Detect which cell encompasses the target text, then output its (X, Y) center coordinate. 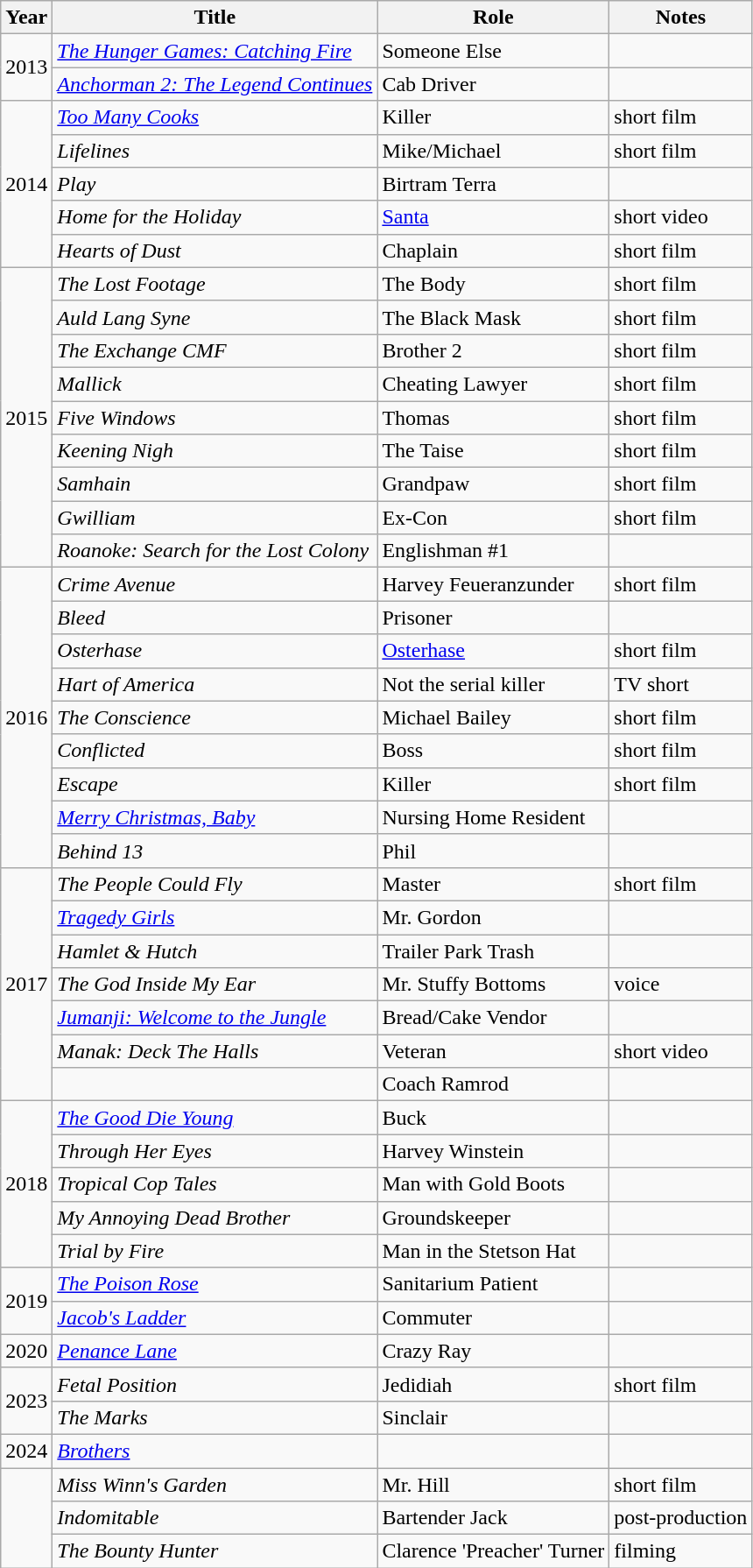
Birtram Terra (494, 184)
My Annoying Dead Brother (215, 1218)
Sanitarium Patient (494, 1284)
Year (26, 18)
Ex-Con (494, 518)
Tropical Cop Tales (215, 1184)
Notes (681, 18)
2015 (26, 417)
Chaplain (494, 251)
Merry Christmas, Baby (215, 817)
Role (494, 18)
Thomas (494, 418)
2020 (26, 1351)
2017 (26, 984)
Jedidiah (494, 1384)
Groundskeeper (494, 1218)
Behind 13 (215, 851)
Jacob's Ladder (215, 1317)
Coach Ramrod (494, 1084)
2024 (26, 1451)
Brothers (215, 1451)
Mallick (215, 384)
Mr. Gordon (494, 917)
Cab Driver (494, 84)
Not the serial killer (494, 684)
2019 (26, 1301)
The People Could Fly (215, 884)
Bartender Jack (494, 1518)
Mr. Stuffy Bottoms (494, 985)
Bleed (215, 618)
Keening Nigh (215, 451)
voice (681, 985)
Prisoner (494, 618)
The Hunger Games: Catching Fire (215, 51)
The Conscience (215, 717)
Too Many Cooks (215, 117)
Phil (494, 851)
Grandpaw (494, 484)
Santa (494, 217)
Veteran (494, 1051)
2014 (26, 184)
The Poison Rose (215, 1284)
Gwilliam (215, 518)
Trailer Park Trash (494, 950)
Through Her Eyes (215, 1151)
Jumanji: Welcome to the Jungle (215, 1018)
Five Windows (215, 418)
Harvey Feueranzunder (494, 584)
2016 (26, 718)
Brother 2 (494, 350)
The Exchange CMF (215, 350)
Trial by Fire (215, 1251)
post-production (681, 1518)
TV short (681, 684)
Hart of America (215, 684)
Bread/Cake Vendor (494, 1018)
Auld Lang Syne (215, 317)
Cheating Lawyer (494, 384)
Tragedy Girls (215, 917)
Conflicted (215, 751)
Indomitable (215, 1518)
Miss Winn's Garden (215, 1485)
Man with Gold Boots (494, 1184)
Crime Avenue (215, 584)
2018 (26, 1184)
Home for the Holiday (215, 217)
The Black Mask (494, 317)
Mr. Hill (494, 1485)
The Lost Footage (215, 284)
Hearts of Dust (215, 251)
Michael Bailey (494, 717)
Fetal Position (215, 1384)
Man in the Stetson Hat (494, 1251)
Title (215, 18)
The Bounty Hunter (215, 1551)
Hamlet & Hutch (215, 950)
Play (215, 184)
Crazy Ray (494, 1351)
Commuter (494, 1317)
Boss (494, 751)
Anchorman 2: The Legend Continues (215, 84)
Penance Lane (215, 1351)
Master (494, 884)
Roanoke: Search for the Lost Colony (215, 551)
Someone Else (494, 51)
Escape (215, 784)
Manak: Deck The Halls (215, 1051)
The Taise (494, 451)
2023 (26, 1401)
The God Inside My Ear (215, 985)
The Marks (215, 1417)
Englishman #1 (494, 551)
Lifelines (215, 151)
Sinclair (494, 1417)
Buck (494, 1118)
filming (681, 1551)
Nursing Home Resident (494, 817)
The Body (494, 284)
The Good Die Young (215, 1118)
Mike/Michael (494, 151)
2013 (26, 67)
Clarence 'Preacher' Turner (494, 1551)
Harvey Winstein (494, 1151)
Samhain (215, 484)
